Find where the given text appears and provide that cell's center as (X, Y) coordinate. 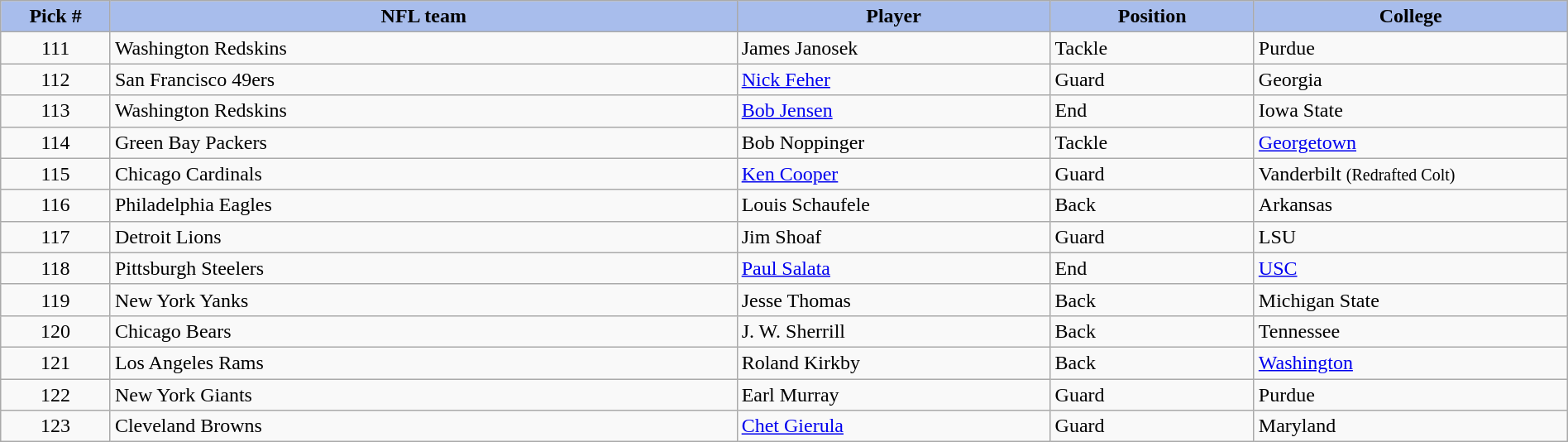
Earl Murray (893, 395)
James Janosek (893, 48)
New York Yanks (423, 300)
Nick Feher (893, 79)
New York Giants (423, 395)
Pittsburgh Steelers (423, 268)
Chicago Cardinals (423, 174)
116 (56, 205)
College (1411, 17)
J. W. Sherrill (893, 331)
117 (56, 237)
Michigan State (1411, 300)
Green Bay Packers (423, 142)
Bob Jensen (893, 111)
USC (1411, 268)
Georgia (1411, 79)
111 (56, 48)
Player (893, 17)
Philadelphia Eagles (423, 205)
Tennessee (1411, 331)
123 (56, 426)
119 (56, 300)
Washington (1411, 363)
Pick # (56, 17)
Arkansas (1411, 205)
LSU (1411, 237)
Cleveland Browns (423, 426)
San Francisco 49ers (423, 79)
Los Angeles Rams (423, 363)
Bob Noppinger (893, 142)
Roland Kirkby (893, 363)
120 (56, 331)
Position (1152, 17)
NFL team (423, 17)
Jim Shoaf (893, 237)
Maryland (1411, 426)
121 (56, 363)
118 (56, 268)
Jesse Thomas (893, 300)
114 (56, 142)
Iowa State (1411, 111)
Detroit Lions (423, 237)
Ken Cooper (893, 174)
Louis Schaufele (893, 205)
Chet Gierula (893, 426)
115 (56, 174)
112 (56, 79)
Vanderbilt (Redrafted Colt) (1411, 174)
Chicago Bears (423, 331)
113 (56, 111)
122 (56, 395)
Paul Salata (893, 268)
Georgetown (1411, 142)
